Determine the [x, y] coordinate at the center of the cell enclosing the given text.  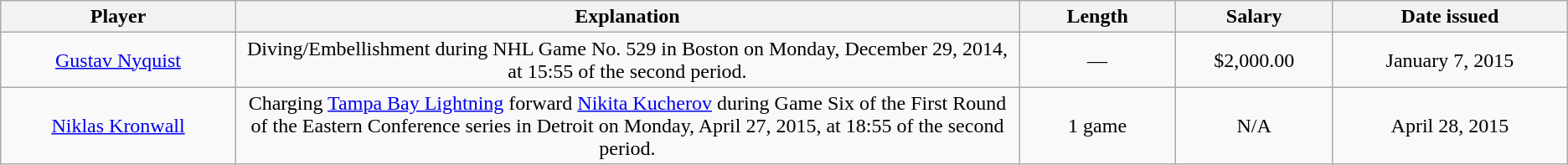
Salary [1255, 17]
Length [1097, 17]
Explanation [627, 17]
April 28, 2015 [1451, 126]
N/A [1255, 126]
$2,000.00 [1255, 60]
Gustav Nyquist [119, 60]
January 7, 2015 [1451, 60]
Niklas Kronwall [119, 126]
Diving/Embellishment during NHL Game No. 529 in Boston on Monday, December 29, 2014, at 15:55 of the second period. [627, 60]
1 game [1097, 126]
Date issued [1451, 17]
— [1097, 60]
Player [119, 17]
